Capture the cell that displays the provided text and extract its [x, y] central coordinate. 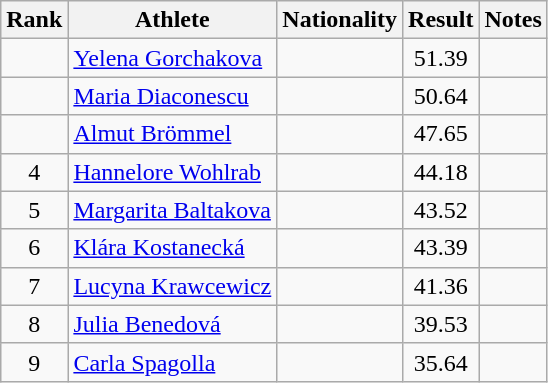
Rank [34, 20]
Nationality [340, 20]
Result [441, 20]
41.36 [441, 286]
51.39 [441, 58]
8 [34, 324]
43.39 [441, 248]
Yelena Gorchakova [172, 58]
Margarita Baltakova [172, 210]
35.64 [441, 362]
6 [34, 248]
Klára Kostanecká [172, 248]
Athlete [172, 20]
50.64 [441, 96]
39.53 [441, 324]
Carla Spagolla [172, 362]
44.18 [441, 172]
9 [34, 362]
47.65 [441, 134]
5 [34, 210]
43.52 [441, 210]
Maria Diaconescu [172, 96]
Hannelore Wohlrab [172, 172]
4 [34, 172]
Notes [513, 20]
Almut Brömmel [172, 134]
Julia Benedová [172, 324]
7 [34, 286]
Lucyna Krawcewicz [172, 286]
